Search for the cell housing the specified text and yield its (X, Y) center coordinate. 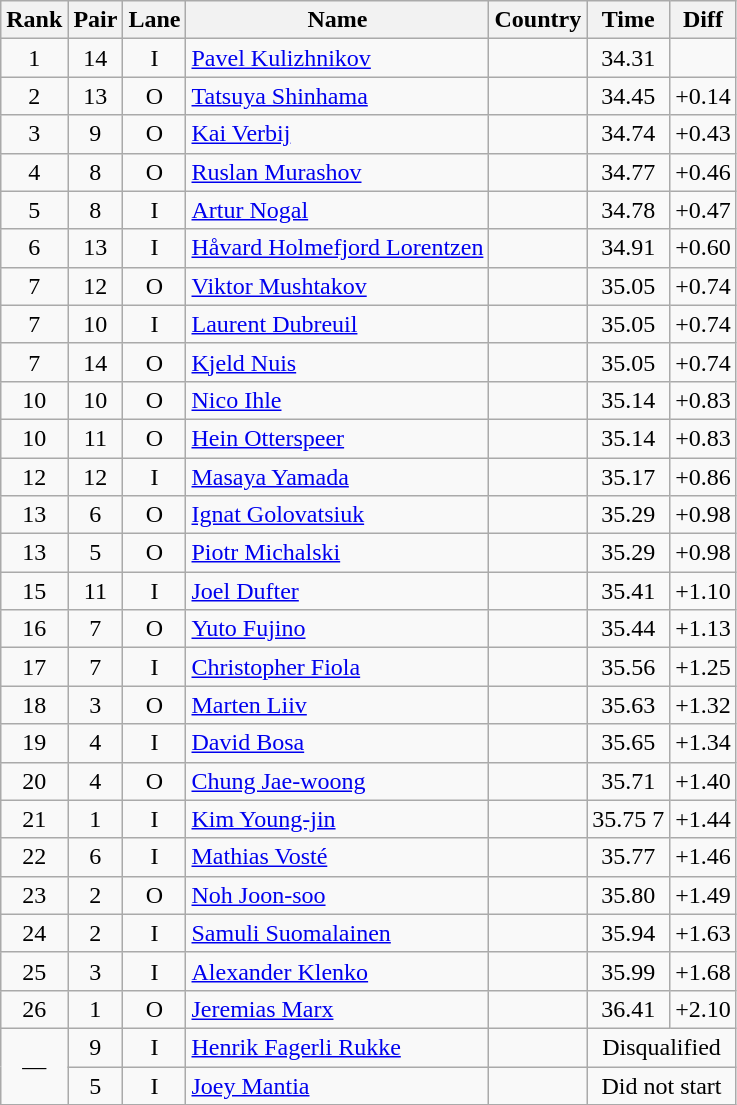
+0.43 (704, 134)
+1.44 (704, 819)
35.75 7 (628, 819)
Laurent Dubreuil (338, 324)
35.17 (628, 477)
26 (34, 1009)
Kjeld Nuis (338, 362)
16 (34, 629)
+2.10 (704, 1009)
35.44 (628, 629)
Kim Young-jin (338, 819)
+1.68 (704, 971)
Rank (34, 20)
35.71 (628, 781)
Mathias Vosté (338, 857)
Name (338, 20)
Ignat Golovatsiuk (338, 515)
Jeremias Marx (338, 1009)
35.80 (628, 895)
21 (34, 819)
+1.49 (704, 895)
17 (34, 667)
22 (34, 857)
Henrik Fagerli Rukke (338, 1047)
35.63 (628, 705)
Ruslan Murashov (338, 172)
35.41 (628, 591)
35.65 (628, 743)
34.78 (628, 210)
Noh Joon-soo (338, 895)
+1.34 (704, 743)
Joel Dufter (338, 591)
25 (34, 971)
+0.86 (704, 477)
+0.47 (704, 210)
Tatsuya Shinhama (338, 96)
Country (538, 20)
Pair (96, 20)
15 (34, 591)
34.31 (628, 58)
Samuli Suomalainen (338, 933)
35.56 (628, 667)
Joey Mantia (338, 1085)
Pavel Kulizhnikov (338, 58)
+0.60 (704, 248)
+1.46 (704, 857)
Piotr Michalski (338, 553)
Håvard Holmefjord Lorentzen (338, 248)
23 (34, 895)
35.99 (628, 971)
18 (34, 705)
Diff (704, 20)
Viktor Mushtakov (338, 286)
Masaya Yamada (338, 477)
+1.32 (704, 705)
+1.13 (704, 629)
+1.63 (704, 933)
— (34, 1066)
+0.46 (704, 172)
Disqualified (662, 1047)
34.45 (628, 96)
34.74 (628, 134)
34.77 (628, 172)
19 (34, 743)
Marten Liiv (338, 705)
Chung Jae-woong (338, 781)
+1.40 (704, 781)
36.41 (628, 1009)
Did not start (662, 1085)
Alexander Klenko (338, 971)
+1.10 (704, 591)
Artur Nogal (338, 210)
35.94 (628, 933)
Nico Ihle (338, 400)
Kai Verbij (338, 134)
35.77 (628, 857)
Lane (154, 20)
+0.14 (704, 96)
Christopher Fiola (338, 667)
20 (34, 781)
Yuto Fujino (338, 629)
Time (628, 20)
Hein Otterspeer (338, 438)
David Bosa (338, 743)
34.91 (628, 248)
+1.25 (704, 667)
24 (34, 933)
